Find where the given text appears and provide that cell's center as [x, y] coordinate. 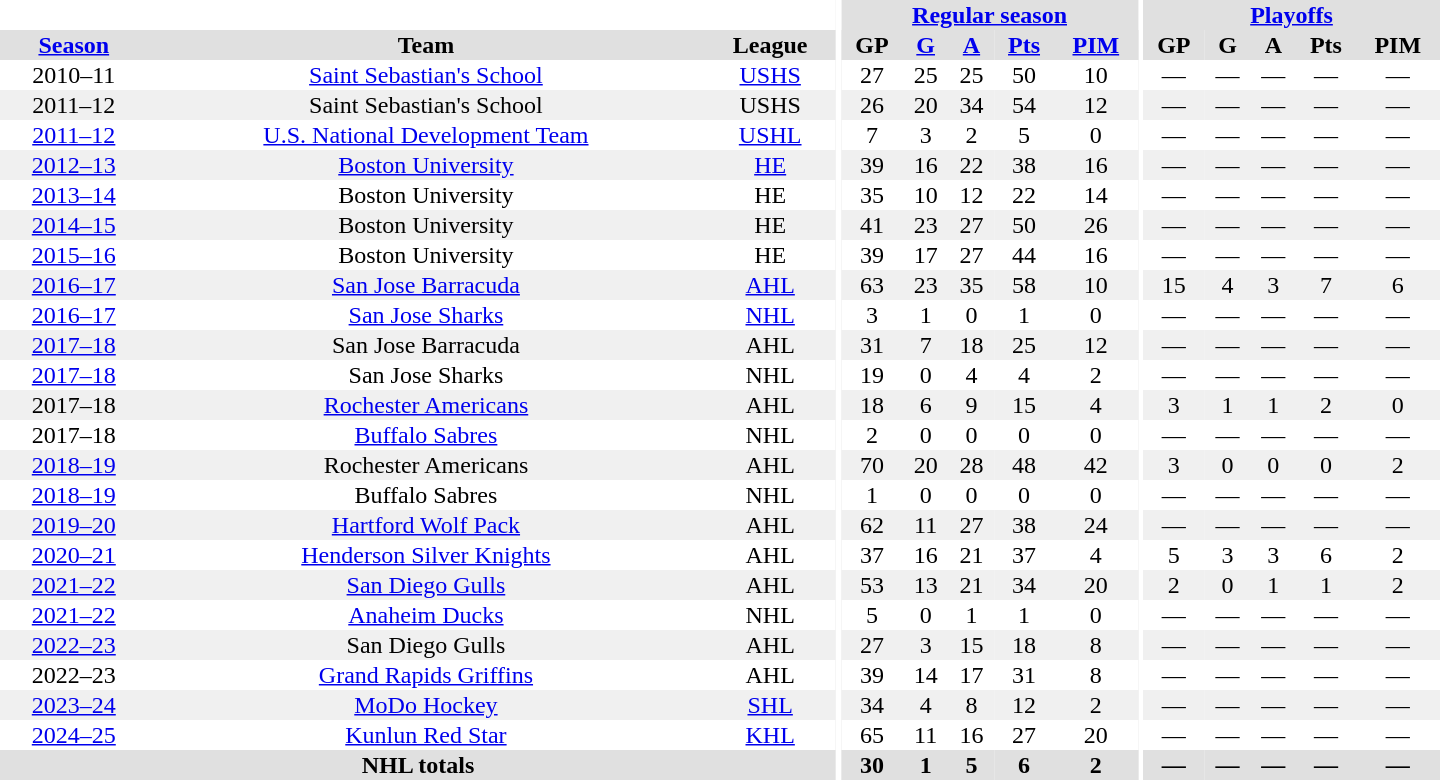
NHL totals [418, 765]
Regular season [990, 15]
44 [1024, 255]
MoDo Hockey [426, 705]
Team [426, 45]
2014–15 [74, 225]
13 [926, 585]
70 [872, 465]
U.S. National Development Team [426, 135]
30 [872, 765]
53 [872, 585]
Anaheim Ducks [426, 615]
65 [872, 735]
2019–20 [74, 525]
2023–24 [74, 705]
28 [972, 465]
24 [1096, 525]
Kunlun Red Star [426, 735]
58 [1024, 285]
Playoffs [1292, 15]
USHL [770, 135]
2020–21 [74, 555]
41 [872, 225]
2024–25 [74, 735]
KHL [770, 735]
SHL [770, 705]
Season [74, 45]
19 [872, 375]
63 [872, 285]
Henderson Silver Knights [426, 555]
42 [1096, 465]
2012–13 [74, 165]
54 [1024, 105]
Grand Rapids Griffins [426, 675]
2010–11 [74, 75]
48 [1024, 465]
Hartford Wolf Pack [426, 525]
9 [972, 405]
62 [872, 525]
2013–14 [74, 195]
League [770, 45]
2015–16 [74, 255]
